Scan for the cell matching the given text and deliver its [x, y] coordinate at center. 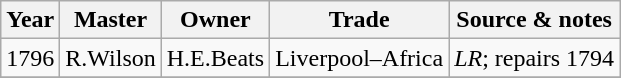
R.Wilson [110, 58]
1796 [30, 58]
Year [30, 20]
H.E.Beats [215, 58]
Source & notes [534, 20]
Master [110, 20]
LR; repairs 1794 [534, 58]
Liverpool–Africa [360, 58]
Owner [215, 20]
Trade [360, 20]
